Capture the cell that displays the provided text and extract its (X, Y) central coordinate. 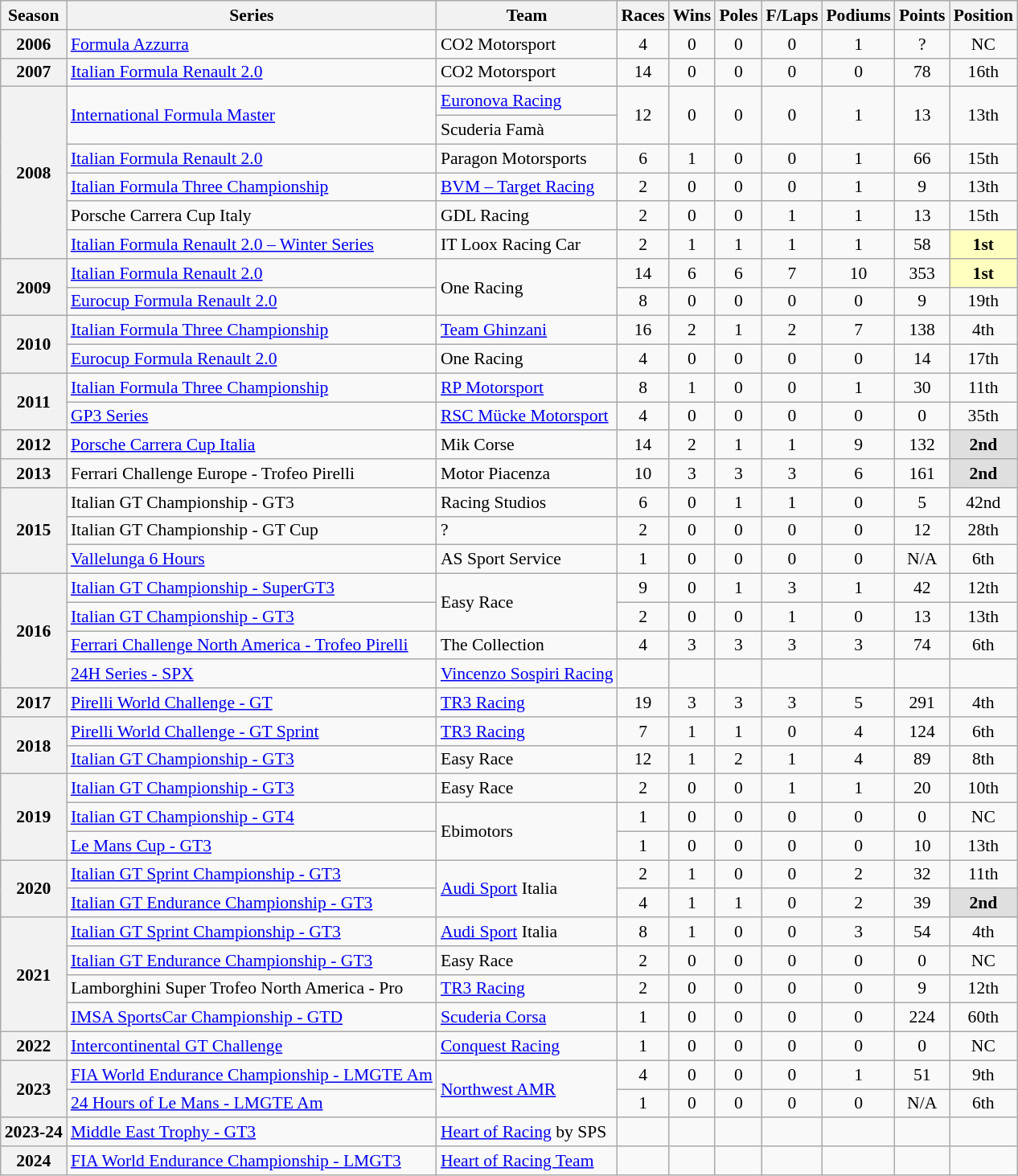
AS Sport Service (527, 559)
Intercontinental GT Challenge (252, 1047)
161 (922, 473)
Motor Piacenza (527, 473)
24H Series - SPX (252, 674)
58 (922, 244)
2021 (34, 974)
Le Mans Cup - GT3 (252, 846)
Conquest Racing (527, 1047)
2008 (34, 173)
353 (922, 273)
2023 (34, 1088)
2012 (34, 445)
54 (922, 932)
32 (922, 875)
Races (643, 15)
2011 (34, 402)
9th (983, 1075)
132 (922, 445)
Italian Formula Renault 2.0 – Winter Series (252, 244)
51 (922, 1075)
19 (643, 703)
F/Laps (791, 15)
Italian GT Championship - GT Cup (252, 531)
Northwest AMR (527, 1088)
30 (922, 387)
Middle East Trophy - GT3 (252, 1133)
2018 (34, 746)
124 (922, 731)
17th (983, 359)
89 (922, 760)
224 (922, 1018)
42 (922, 588)
Ferrari Challenge Europe - Trofeo Pirelli (252, 473)
Season (34, 15)
39 (922, 904)
291 (922, 703)
2016 (34, 631)
BVM – Target Racing (527, 187)
The Collection (527, 645)
RP Motorsport (527, 387)
138 (922, 330)
FIA World Endurance Championship - LMGT3 (252, 1161)
16th (983, 72)
International Formula Master (252, 116)
2015 (34, 531)
8th (983, 760)
Italian GT Championship - GT4 (252, 817)
Team (527, 15)
Scuderia Famà (527, 130)
Position (983, 15)
74 (922, 645)
20 (922, 789)
Series (252, 15)
Euronova Racing (527, 101)
Mik Corse (527, 445)
GP3 Series (252, 416)
10th (983, 789)
Scuderia Corsa (527, 1018)
24 Hours of Le Mans - LMGTE Am (252, 1104)
Ferrari Challenge North America - Trofeo Pirelli (252, 645)
2009 (34, 288)
IMSA SportsCar Championship - GTD (252, 1018)
Points (922, 15)
Formula Azzurra (252, 44)
2007 (34, 72)
Paragon Motorsports (527, 158)
IT Loox Racing Car (527, 244)
78 (922, 72)
Italian GT Championship - SuperGT3 (252, 588)
FIA World Endurance Championship - LMGTE Am (252, 1075)
2023-24 (34, 1133)
Porsche Carrera Cup Italy (252, 216)
Pirelli World Challenge - GT Sprint (252, 731)
Team Ghinzani (527, 330)
16 (643, 330)
2010 (34, 344)
2013 (34, 473)
2024 (34, 1161)
35th (983, 416)
2006 (34, 44)
Vincenzo Sospiri Racing (527, 674)
Podiums (859, 15)
2022 (34, 1047)
66 (922, 158)
Heart of Racing by SPS (527, 1133)
28th (983, 531)
Porsche Carrera Cup Italia (252, 445)
Wins (692, 15)
42nd (983, 502)
Racing Studios (527, 502)
Ebimotors (527, 831)
RSC Mücke Motorsport (527, 416)
GDL Racing (527, 216)
2019 (34, 817)
Vallelunga 6 Hours (252, 559)
Poles (738, 15)
2020 (34, 889)
60th (983, 1018)
Pirelli World Challenge - GT (252, 703)
Heart of Racing Team (527, 1161)
2017 (34, 703)
Lamborghini Super Trofeo North America - Pro (252, 989)
19th (983, 301)
